Identify which cell holds the provided text, then report its [X, Y] central coordinate. 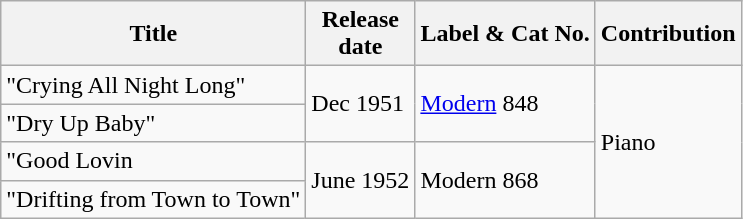
Releasedate [360, 34]
Dec 1951 [360, 104]
"Drifting from Town to Town" [154, 199]
Piano [668, 142]
Label & Cat No. [505, 34]
"Good Lovin [154, 161]
June 1952 [360, 180]
Modern 868 [505, 180]
"Dry Up Baby" [154, 123]
"Crying All Night Long" [154, 85]
Contribution [668, 34]
Modern 848 [505, 104]
Title [154, 34]
